Scan for the cell matching the given text and deliver its (x, y) coordinate at center. 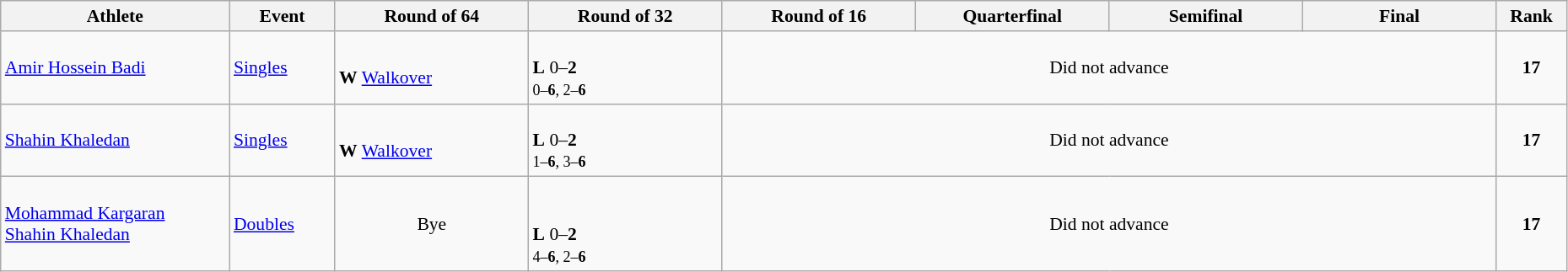
Round of 16 (818, 16)
Amir Hossein Badi (115, 67)
Shahin Khaledan (115, 140)
Mohammad KargaranShahin Khaledan (115, 224)
Quarterfinal (1012, 16)
Final (1398, 16)
Bye (432, 224)
Semifinal (1206, 16)
Round of 32 (626, 16)
Event (282, 16)
L 0–20–6, 2–6 (626, 67)
L 0–21–6, 3–6 (626, 140)
L 0–24–6, 2–6 (626, 224)
Rank (1532, 16)
Athlete (115, 16)
Doubles (282, 224)
Round of 64 (432, 16)
